Return (X, Y) of the center of cell containing provided text 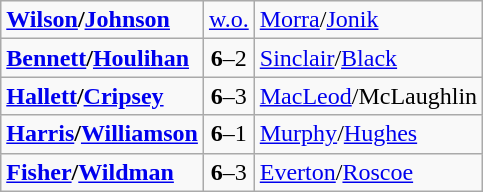
w.o. (228, 20)
Fisher/Wildman (102, 172)
Sinclair/Black (368, 58)
Morra/Jonik (368, 20)
MacLeod/McLaughlin (368, 96)
Everton/Roscoe (368, 172)
Bennett/Houlihan (102, 58)
Hallett/Cripsey (102, 96)
6–2 (228, 58)
6–1 (228, 134)
Murphy/Hughes (368, 134)
Harris/Williamson (102, 134)
Wilson/Johnson (102, 20)
